For the text-containing cell, return its midpoint in (X, Y) coordinate format. 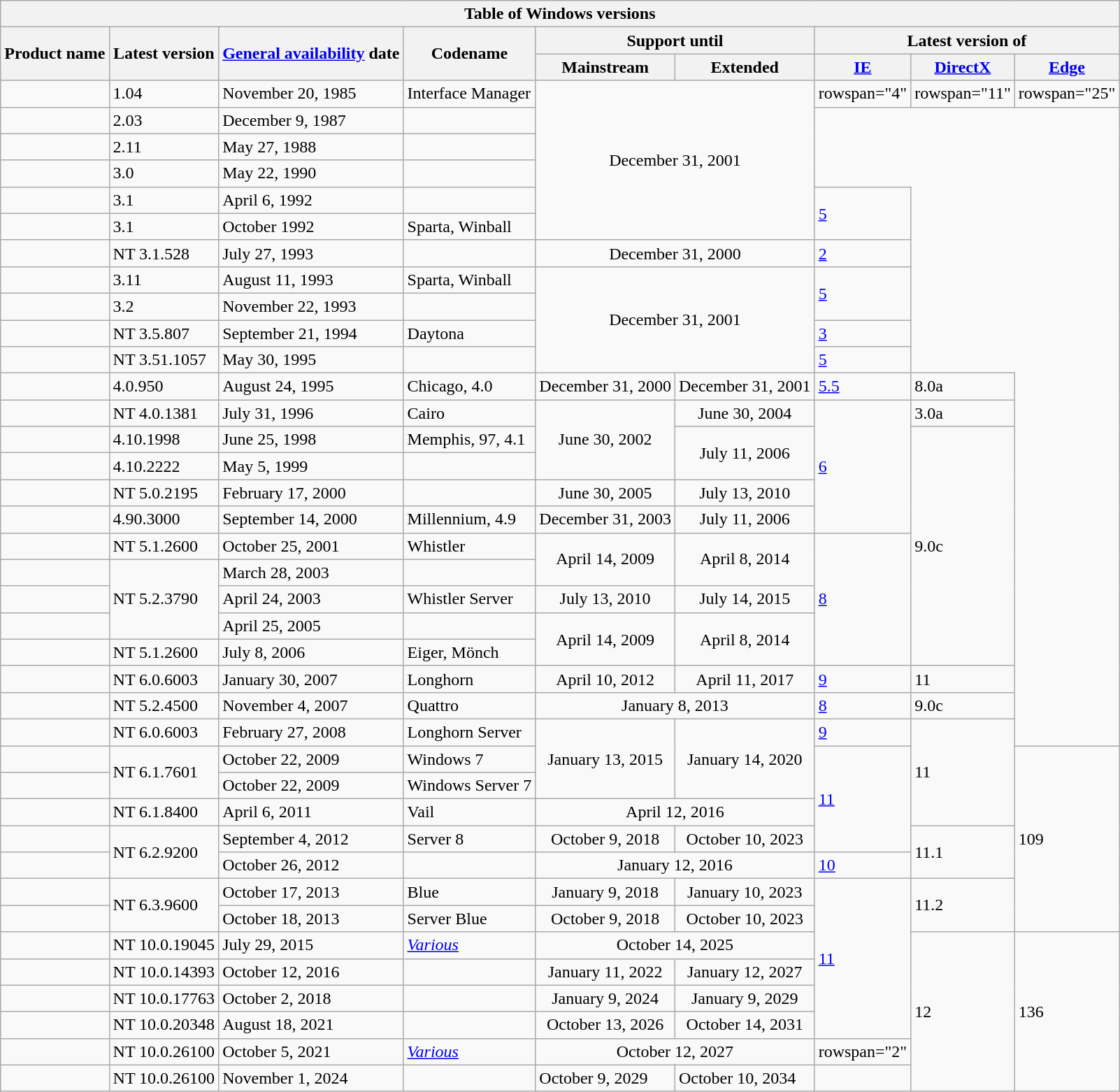
Support until (675, 41)
August 11, 1993 (311, 280)
January 9, 2024 (605, 998)
3.0a (963, 413)
NT 3.1.528 (164, 253)
June 30, 2004 (745, 413)
January 12, 2027 (745, 972)
December 31, 2003 (605, 519)
NT 10.0.17763 (164, 998)
October 2, 2018 (311, 998)
5.5 (863, 387)
January 9, 2029 (745, 998)
12 (963, 1012)
December 9, 1987 (311, 120)
rowspan="11" (963, 94)
IE (863, 67)
Windows 7 (470, 759)
Mainstream (605, 67)
rowspan="25" (1067, 94)
August 24, 1995 (311, 387)
November 20, 1985 (311, 94)
January 11, 2022 (605, 972)
January 14, 2020 (745, 759)
3.11 (164, 280)
NT 10.0.19045 (164, 945)
Windows Server 7 (470, 786)
8.0a (963, 387)
136 (1067, 1012)
10 (863, 865)
April 6, 2011 (311, 812)
NT 3.51.1057 (164, 360)
January 9, 2018 (605, 892)
January 12, 2016 (675, 865)
rowspan="4" (863, 94)
Vail (470, 812)
11.1 (963, 852)
3.2 (164, 306)
4.90.3000 (164, 519)
1.04 (164, 94)
November 4, 2007 (311, 705)
July 31, 1996 (311, 413)
October 26, 2012 (311, 865)
2.03 (164, 120)
May 27, 1988 (311, 147)
Eiger, Mönch (470, 652)
Daytona (470, 333)
2 (863, 253)
July 8, 2006 (311, 652)
NT 4.0.1381 (164, 413)
Server Blue (470, 919)
June 25, 1998 (311, 440)
DirectX (963, 67)
November 1, 2024 (311, 1078)
Latest version (164, 54)
January 10, 2023 (745, 892)
Interface Manager (470, 94)
August 18, 2021 (311, 1025)
February 17, 2000 (311, 493)
NT 6.1.7601 (164, 772)
July 29, 2015 (311, 945)
October 14, 2025 (675, 945)
October 1992 (311, 227)
Product name (55, 54)
Memphis, 97, 4.1 (470, 440)
September 14, 2000 (311, 519)
Server 8 (470, 839)
September 21, 1994 (311, 333)
4.10.2222 (164, 466)
General availability date (311, 54)
NT 5.0.2195 (164, 493)
NT 3.5.807 (164, 333)
October 17, 2013 (311, 892)
NT 5.2.4500 (164, 705)
July 14, 2015 (745, 599)
May 30, 1995 (311, 360)
May 22, 1990 (311, 173)
April 10, 2012 (605, 679)
Quattro (470, 705)
July 27, 1993 (311, 253)
Latest version of (967, 41)
April 24, 2003 (311, 599)
Extended (745, 67)
September 4, 2012 (311, 839)
NT 6.3.9600 (164, 905)
Edge (1067, 67)
Whistler Server (470, 599)
October 5, 2021 (311, 1051)
NT 6.1.8400 (164, 812)
Millennium, 4.9 (470, 519)
June 30, 2002 (605, 440)
October 18, 2013 (311, 919)
109 (1067, 838)
3.0 (164, 173)
Longhorn Server (470, 732)
Codename (470, 54)
April 12, 2016 (675, 812)
March 28, 2003 (311, 573)
Longhorn (470, 679)
Table of Windows versions (560, 14)
6 (863, 466)
Blue (470, 892)
NT 6.2.9200 (164, 852)
November 22, 1993 (311, 306)
October 10, 2034 (745, 1078)
June 30, 2005 (605, 493)
Whistler (470, 546)
Chicago, 4.0 (470, 387)
February 27, 2008 (311, 732)
January 13, 2015 (605, 759)
January 30, 2007 (311, 679)
Cairo (470, 413)
11.2 (963, 905)
October 12, 2016 (311, 972)
October 12, 2027 (675, 1051)
October 25, 2001 (311, 546)
October 9, 2029 (605, 1078)
April 6, 1992 (311, 200)
April 25, 2005 (311, 626)
NT 10.0.14393 (164, 972)
2.11 (164, 147)
January 8, 2013 (675, 705)
October 13, 2026 (605, 1025)
4.10.1998 (164, 440)
October 14, 2031 (745, 1025)
3 (863, 333)
NT 5.2.3790 (164, 599)
4.0.950 (164, 387)
rowspan="2" (863, 1051)
May 5, 1999 (311, 466)
April 11, 2017 (745, 679)
NT 10.0.20348 (164, 1025)
